Return the (X, Y) coordinate for the center point of the cell that contains the specified text.  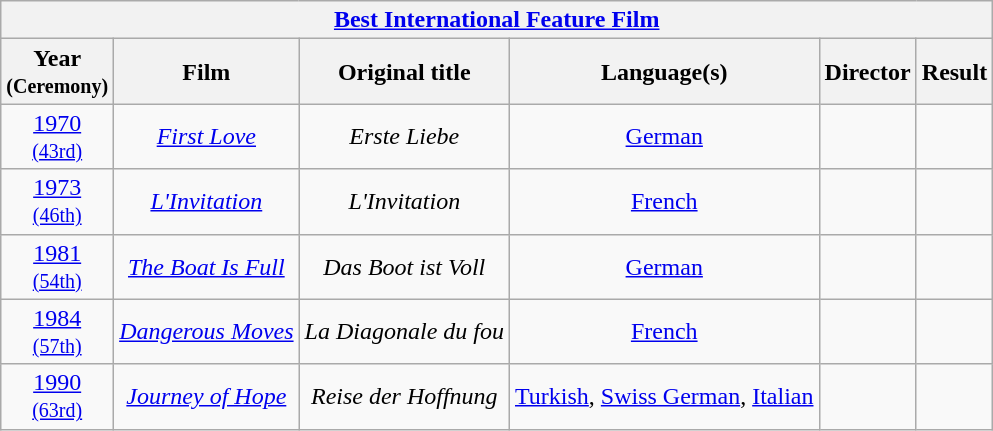
1973(46th) (58, 202)
Erste Liebe (404, 136)
Language(s) (664, 72)
Result (954, 72)
1970(43rd) (58, 136)
Original title (404, 72)
1984(57th) (58, 332)
1990(63rd) (58, 396)
The Boat Is Full (206, 266)
First Love (206, 136)
Journey of Hope (206, 396)
Reise der Hoffnung (404, 396)
Turkish, Swiss German, Italian (664, 396)
Year(Ceremony) (58, 72)
Das Boot ist Voll (404, 266)
La Diagonale du fou (404, 332)
1981(54th) (58, 266)
Director (868, 72)
Best International Feature Film (497, 20)
Film (206, 72)
Dangerous Moves (206, 332)
